Find where the given text appears and provide that cell's center as [X, Y] coordinate. 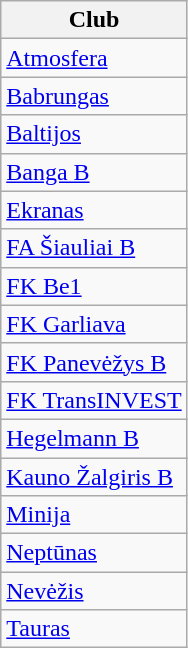
Ekranas [94, 210]
Banga B [94, 172]
Club [94, 20]
Minija [94, 515]
FA Šiauliai B [94, 248]
Kauno Žalgiris B [94, 477]
Babrungas [94, 96]
Neptūnas [94, 553]
Hegelmann B [94, 438]
Nevėžis [94, 591]
FK Be1 [94, 286]
FK Garliava [94, 324]
FK Panevėžys B [94, 362]
Atmosfera [94, 58]
Baltijos [94, 134]
FK TransINVEST [94, 400]
Tauras [94, 629]
